Capture the cell that displays the provided text and extract its [X, Y] central coordinate. 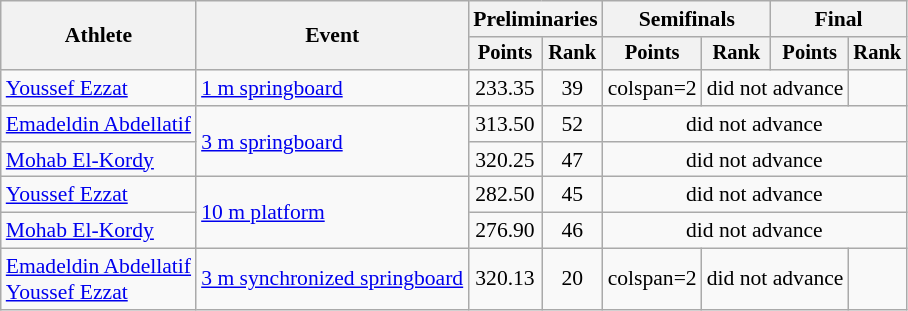
1 m springboard [332, 88]
52 [572, 124]
233.35 [505, 88]
10 m platform [332, 212]
Athlete [98, 36]
3 m synchronized springboard [332, 280]
276.90 [505, 231]
Preliminaries [535, 19]
Emadeldin Abdellatif [98, 124]
39 [572, 88]
Final [838, 19]
47 [572, 160]
Semifinals [687, 19]
320.13 [505, 280]
3 m springboard [332, 142]
20 [572, 280]
Event [332, 36]
320.25 [505, 160]
282.50 [505, 195]
46 [572, 231]
45 [572, 195]
313.50 [505, 124]
Emadeldin AbdellatifYoussef Ezzat [98, 280]
